Pinpoint the cell where the given text exists, returning its (X, Y) midpoint coordinate. 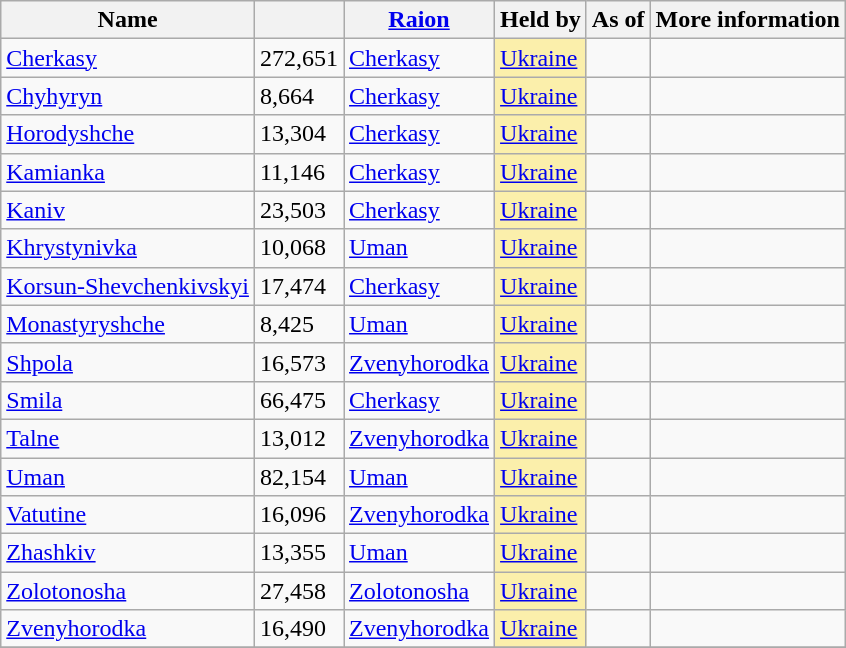
16,573 (298, 362)
Khrystynivka (128, 248)
Kamianka (128, 172)
Korsun-Shevchenkivskyi (128, 286)
13,355 (298, 553)
66,475 (298, 400)
Talne (128, 438)
23,503 (298, 210)
Name (128, 20)
As of (618, 20)
16,096 (298, 515)
13,304 (298, 134)
Chyhyryn (128, 96)
Zhashkiv (128, 553)
11,146 (298, 172)
27,458 (298, 591)
Smila (128, 400)
Vatutine (128, 515)
8,425 (298, 324)
272,651 (298, 58)
17,474 (298, 286)
Raion (420, 20)
Horodyshche (128, 134)
8,664 (298, 96)
Shpola (128, 362)
10,068 (298, 248)
Kaniv (128, 210)
More information (748, 20)
Held by (541, 20)
82,154 (298, 477)
16,490 (298, 629)
Monastyryshche (128, 324)
13,012 (298, 438)
